Locate the cell with the specified text and output its (X, Y) center coordinate. 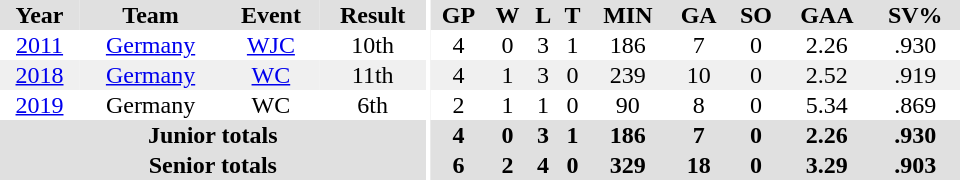
10th (373, 45)
2.52 (826, 75)
Junior totals (213, 135)
GA (698, 15)
SO (756, 15)
3.29 (826, 165)
8 (698, 105)
WJC (271, 45)
GP (458, 15)
6th (373, 105)
2018 (40, 75)
18 (698, 165)
2011 (40, 45)
Team (150, 15)
6 (458, 165)
329 (628, 165)
SV% (915, 15)
Event (271, 15)
GAA (826, 15)
239 (628, 75)
2019 (40, 105)
L (542, 15)
5.34 (826, 105)
11th (373, 75)
.869 (915, 105)
.919 (915, 75)
Year (40, 15)
Result (373, 15)
MIN (628, 15)
10 (698, 75)
T (572, 15)
W (508, 15)
.903 (915, 165)
Senior totals (213, 165)
90 (628, 105)
